Scan for the cell matching the given text and deliver its [X, Y] coordinate at center. 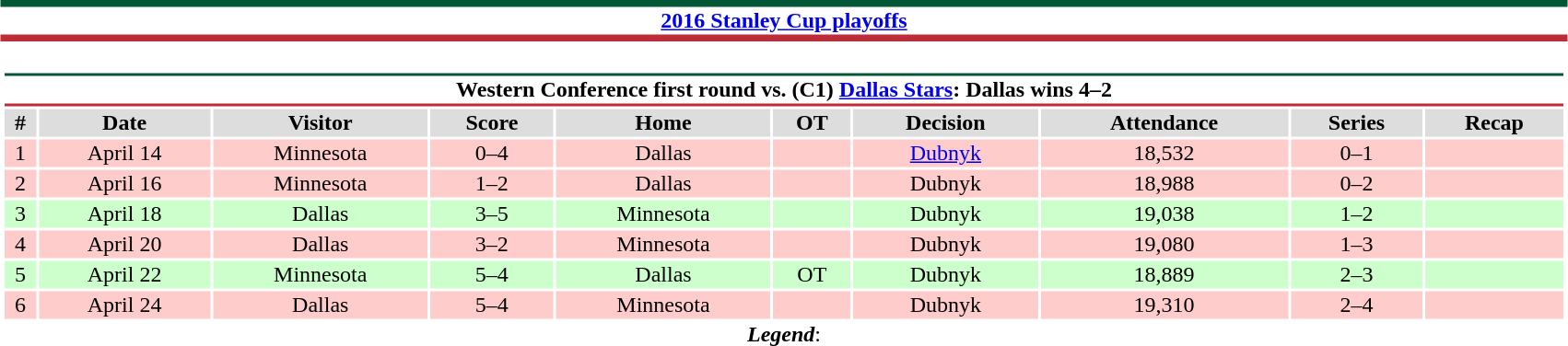
1–3 [1356, 244]
April 24 [125, 305]
0–4 [492, 154]
April 14 [125, 154]
18,889 [1164, 275]
Attendance [1164, 122]
2–4 [1356, 305]
0–1 [1356, 154]
5 [20, 275]
Date [125, 122]
2016 Stanley Cup playoffs [784, 20]
19,310 [1164, 305]
April 16 [125, 183]
2 [20, 183]
April 22 [125, 275]
0–2 [1356, 183]
19,080 [1164, 244]
Visitor [321, 122]
April 18 [125, 214]
Western Conference first round vs. (C1) Dallas Stars: Dallas wins 4–2 [783, 90]
18,988 [1164, 183]
April 20 [125, 244]
18,532 [1164, 154]
3–2 [492, 244]
6 [20, 305]
4 [20, 244]
# [20, 122]
Home [663, 122]
Decision [945, 122]
3 [20, 214]
1 [20, 154]
2–3 [1356, 275]
Score [492, 122]
Series [1356, 122]
19,038 [1164, 214]
Recap [1494, 122]
3–5 [492, 214]
